Scan for the cell matching the given text and deliver its [X, Y] coordinate at center. 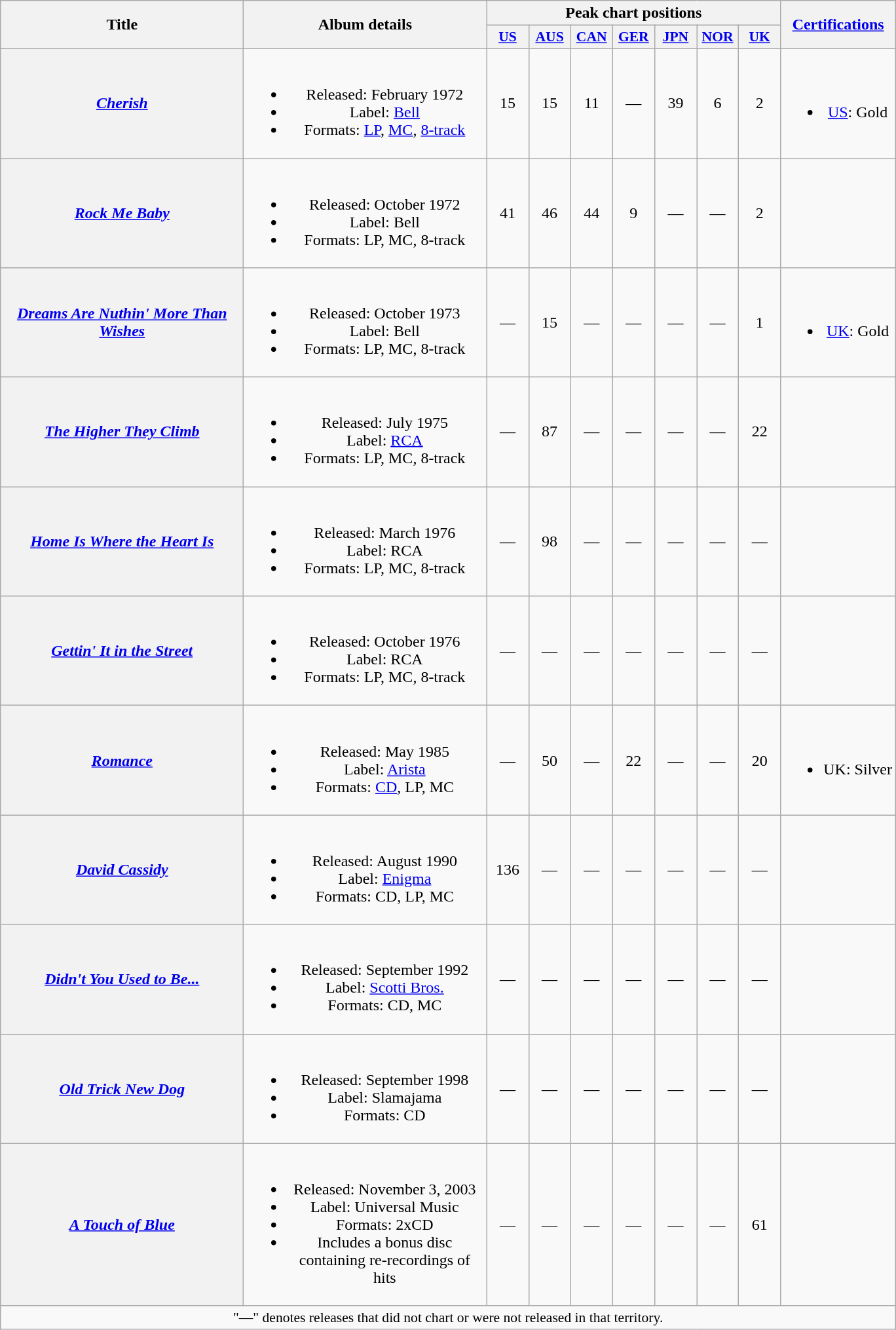
The Higher They Climb [122, 432]
Album details [365, 25]
Cherish [122, 104]
Released: February 1972Label: BellFormats: LP, MC, 8-track [365, 104]
US [508, 37]
AUS [550, 37]
98 [550, 541]
Released: September 1992Label: Scotti Bros.Formats: CD, MC [365, 979]
Released: November 3, 2003Label: Universal MusicFormats: 2xCDIncludes a bonus disc containing re-recordings of hits [365, 1225]
Released: August 1990Label: EnigmaFormats: CD, LP, MC [365, 870]
Released: March 1976Label: RCAFormats: LP, MC, 8-track [365, 541]
50 [550, 760]
JPN [675, 37]
136 [508, 870]
A Touch of Blue [122, 1225]
Old Trick New Dog [122, 1089]
20 [760, 760]
NOR [718, 37]
US: Gold [838, 104]
Certifications [838, 25]
Peak chart positions [634, 13]
"—" denotes releases that did not chart or were not released in that territory. [448, 1318]
David Cassidy [122, 870]
44 [591, 214]
UK: Silver [838, 760]
Released: October 1973Label: BellFormats: LP, MC, 8-track [365, 322]
87 [550, 432]
41 [508, 214]
Rock Me Baby [122, 214]
Released: October 1972Label: BellFormats: LP, MC, 8-track [365, 214]
61 [760, 1225]
GER [633, 37]
Released: May 1985Label: AristaFormats: CD, LP, MC [365, 760]
UK: Gold [838, 322]
1 [760, 322]
9 [633, 214]
Didn't You Used to Be... [122, 979]
Released: July 1975Label: RCAFormats: LP, MC, 8-track [365, 432]
11 [591, 104]
46 [550, 214]
Home Is Where the Heart Is [122, 541]
Title [122, 25]
Released: October 1976Label: RCAFormats: LP, MC, 8-track [365, 651]
Gettin' It in the Street [122, 651]
Romance [122, 760]
UK [760, 37]
CAN [591, 37]
39 [675, 104]
6 [718, 104]
Dreams Are Nuthin' More Than Wishes [122, 322]
Released: September 1998Label: SlamajamaFormats: CD [365, 1089]
